Determine the (X, Y) coordinate at the center of the cell enclosing the given text.  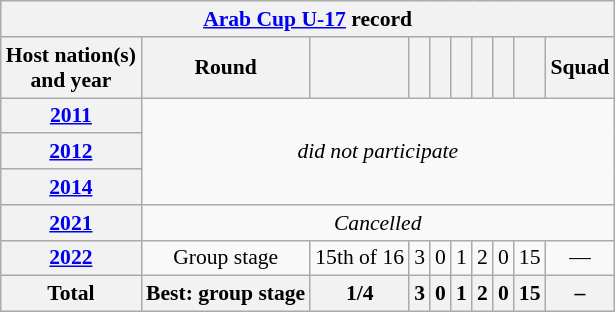
1/4 (360, 294)
Total (71, 294)
2011 (71, 116)
Arab Cup U-17 record (308, 19)
2012 (71, 152)
– (580, 294)
15th of 16 (360, 258)
— (580, 258)
Host nation(s)and year (71, 68)
Group stage (226, 258)
2021 (71, 223)
2014 (71, 187)
did not participate (378, 152)
Squad (580, 68)
Best: group stage (226, 294)
2022 (71, 258)
Cancelled (378, 223)
Round (226, 68)
